Search for the cell housing the specified text and yield its [x, y] center coordinate. 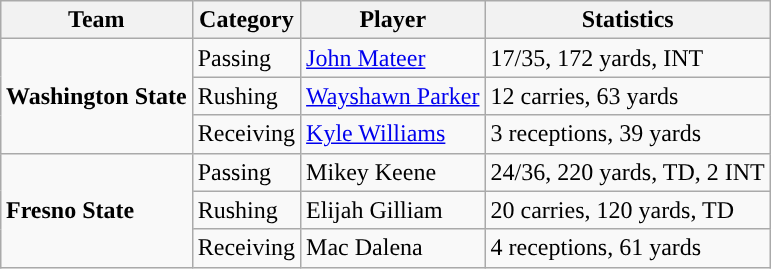
Mikey Keene [393, 172]
Category [246, 20]
Fresno State [96, 210]
Team [96, 20]
Elijah Gilliam [393, 210]
Player [393, 20]
3 receptions, 39 yards [628, 134]
20 carries, 120 yards, TD [628, 210]
17/35, 172 yards, INT [628, 58]
Wayshawn Parker [393, 96]
Kyle Williams [393, 134]
24/36, 220 yards, TD, 2 INT [628, 172]
Washington State [96, 96]
Statistics [628, 20]
4 receptions, 61 yards [628, 248]
John Mateer [393, 58]
12 carries, 63 yards [628, 96]
Mac Dalena [393, 248]
